For the text-containing cell, return its midpoint in (x, y) coordinate format. 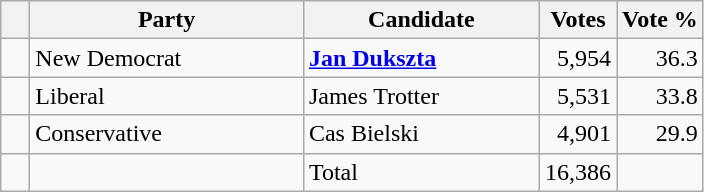
4,901 (578, 134)
5,954 (578, 58)
Cas Bielski (421, 134)
Total (421, 172)
Party (167, 20)
36.3 (660, 58)
James Trotter (421, 96)
Votes (578, 20)
Vote % (660, 20)
New Democrat (167, 58)
16,386 (578, 172)
5,531 (578, 96)
Conservative (167, 134)
Jan Dukszta (421, 58)
Candidate (421, 20)
29.9 (660, 134)
33.8 (660, 96)
Liberal (167, 96)
